Extract the (x, y) coordinate from the center of the cell holding the provided text.  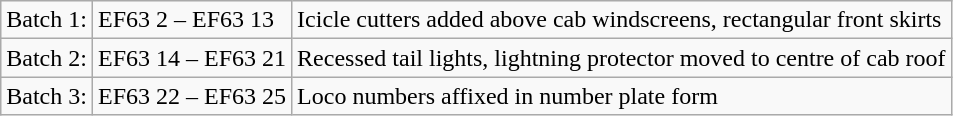
EF63 22 – EF63 25 (192, 96)
Loco numbers affixed in number plate form (622, 96)
EF63 14 – EF63 21 (192, 58)
Batch 2: (47, 58)
Icicle cutters added above cab windscreens, rectangular front skirts (622, 20)
Batch 1: (47, 20)
EF63 2 – EF63 13 (192, 20)
Recessed tail lights, lightning protector moved to centre of cab roof (622, 58)
Batch 3: (47, 96)
